Provide the (x, y) coordinate of the cell's center where the given text is located.  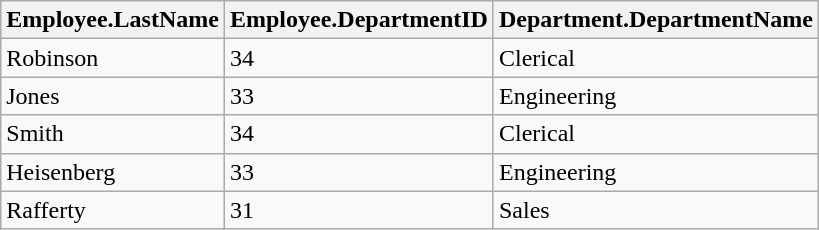
Department.DepartmentName (656, 20)
Smith (113, 134)
Rafferty (113, 210)
31 (358, 210)
Robinson (113, 58)
Employee.DepartmentID (358, 20)
Employee.LastName (113, 20)
Heisenberg (113, 172)
Jones (113, 96)
Sales (656, 210)
